Capture the cell that displays the provided text and extract its [X, Y] central coordinate. 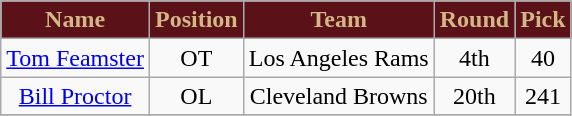
Team [338, 20]
20th [474, 96]
40 [543, 58]
Tom Feamster [76, 58]
OT [196, 58]
Cleveland Browns [338, 96]
Round [474, 20]
Los Angeles Rams [338, 58]
Position [196, 20]
OL [196, 96]
Bill Proctor [76, 96]
Name [76, 20]
241 [543, 96]
Pick [543, 20]
4th [474, 58]
